From the cell containing the given text, extract its center point as [X, Y] coordinate. 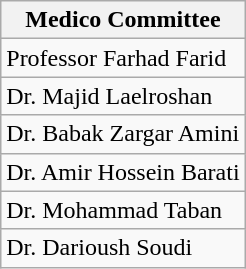
Dr. Amir Hossein Barati [123, 172]
Professor Farhad Farid [123, 58]
Dr. Mohammad Taban [123, 210]
Dr. Majid Laelroshan [123, 96]
Medico Committee [123, 20]
Dr. Darioush Soudi [123, 248]
Dr. Babak Zargar Amini [123, 134]
